Find where the given text appears and provide that cell's center as [x, y] coordinate. 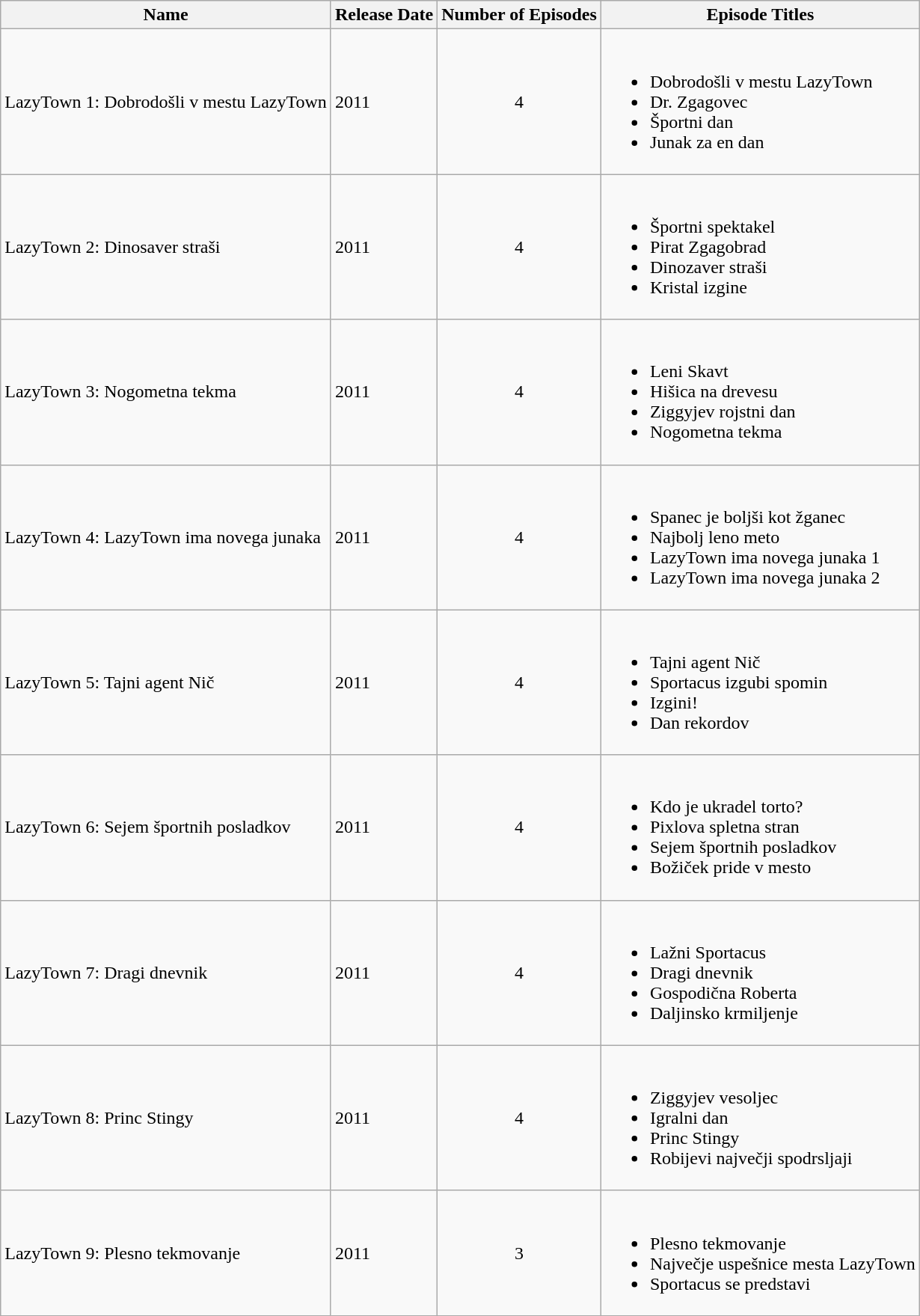
Dobrodošli v mestu LazyTownDr. ZgagovecŠportni danJunak za en dan [760, 102]
Leni SkavtHišica na drevesuZiggyjev rojstni danNogometna tekma [760, 392]
Episode Titles [760, 15]
LazyTown 5: Tajni agent Nič [166, 682]
Ziggyjev vesoljecIgralni danPrinc StingyRobijevi največji spodrsljaji [760, 1118]
LazyTown 7: Dragi dnevnik [166, 973]
Kdo je ukradel torto?Pixlova spletna stranSejem športnih posladkovBožiček pride v mesto [760, 827]
Tajni agent NičSportacus izgubi spominIzgini!Dan rekordov [760, 682]
LazyTown 2: Dinosaver straši [166, 247]
LazyTown 9: Plesno tekmovanje [166, 1252]
LazyTown 3: Nogometna tekma [166, 392]
3 [519, 1252]
Number of Episodes [519, 15]
LazyTown 4: LazyTown ima novega junaka [166, 537]
LazyTown 6: Sejem športnih posladkov [166, 827]
Spanec je boljši kot žganecNajbolj leno metoLazyTown ima novega junaka 1LazyTown ima novega junaka 2 [760, 537]
Lažni SportacusDragi dnevnikGospodična RobertaDaljinsko krmiljenje [760, 973]
Športni spektakelPirat ZgagobradDinozaver strašiKristal izgine [760, 247]
LazyTown 8: Princ Stingy [166, 1118]
Plesno tekmovanjeNajvečje uspešnice mesta LazyTownSportacus se predstavi [760, 1252]
Name [166, 15]
Release Date [384, 15]
LazyTown 1: Dobrodošli v mestu LazyTown [166, 102]
